Provide the [x, y] coordinate of the cell's center where the given text is located.  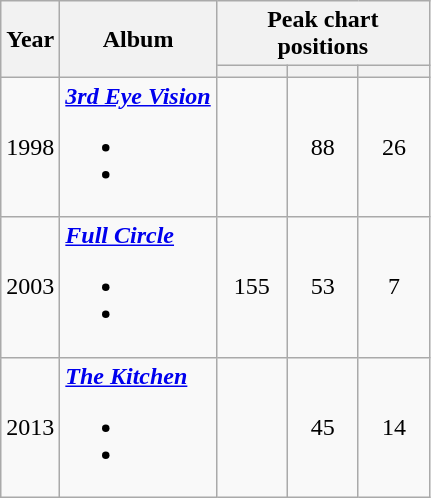
Year [30, 39]
155 [252, 287]
88 [322, 147]
1998 [30, 147]
3rd Eye Vision [138, 147]
Peak chart positions [322, 34]
The Kitchen [138, 427]
Full Circle [138, 287]
2013 [30, 427]
45 [322, 427]
7 [394, 287]
2003 [30, 287]
53 [322, 287]
26 [394, 147]
Album [138, 39]
14 [394, 427]
